Determine the (X, Y) coordinate at the center of the cell enclosing the given text.  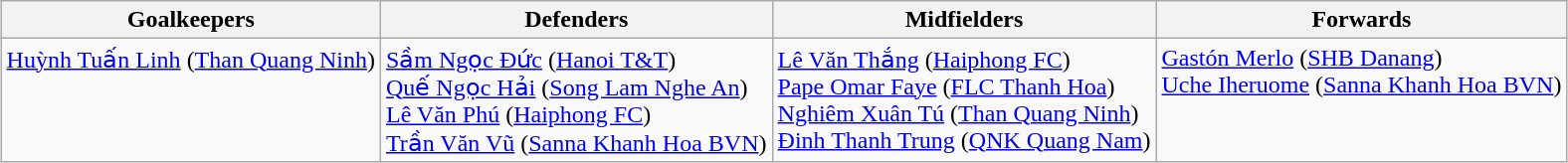
Forwards (1361, 20)
Midfielders (964, 20)
Goalkeepers (191, 20)
Gastón Merlo (SHB Danang) Uche Iheruome (Sanna Khanh Hoa BVN) (1361, 100)
Huỳnh Tuấn Linh (Than Quang Ninh) (191, 100)
Defenders (576, 20)
Sầm Ngọc Đức (Hanoi T&T) Quế Ngọc Hải (Song Lam Nghe An) Lê Văn Phú (Haiphong FC) Trần Văn Vũ (Sanna Khanh Hoa BVN) (576, 100)
Lê Văn Thắng (Haiphong FC) Pape Omar Faye (FLC Thanh Hoa) Nghiêm Xuân Tú (Than Quang Ninh) Đinh Thanh Trung (QNK Quang Nam) (964, 100)
